Find where the given text appears and provide that cell's center as (X, Y) coordinate. 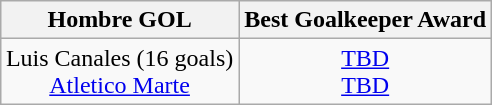
Best Goalkeeper Award (366, 20)
TBD TBD (366, 72)
Luis Canales (16 goals) Atletico Marte (119, 72)
Hombre GOL (119, 20)
